Detect which cell encompasses the target text, then output its [x, y] center coordinate. 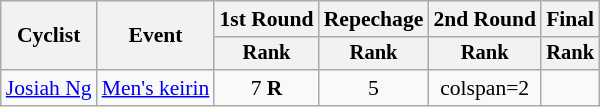
colspan=2 [484, 88]
Josiah Ng [49, 88]
Repechage [374, 19]
5 [374, 88]
2nd Round [484, 19]
Men's keirin [156, 88]
1st Round [266, 19]
Cyclist [49, 36]
Final [570, 19]
7 R [266, 88]
Event [156, 36]
